From the cell containing the given text, extract its center point as (X, Y) coordinate. 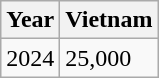
25,000 (109, 58)
Vietnam (109, 20)
Year (30, 20)
2024 (30, 58)
